Scan for the cell matching the given text and deliver its (X, Y) coordinate at center. 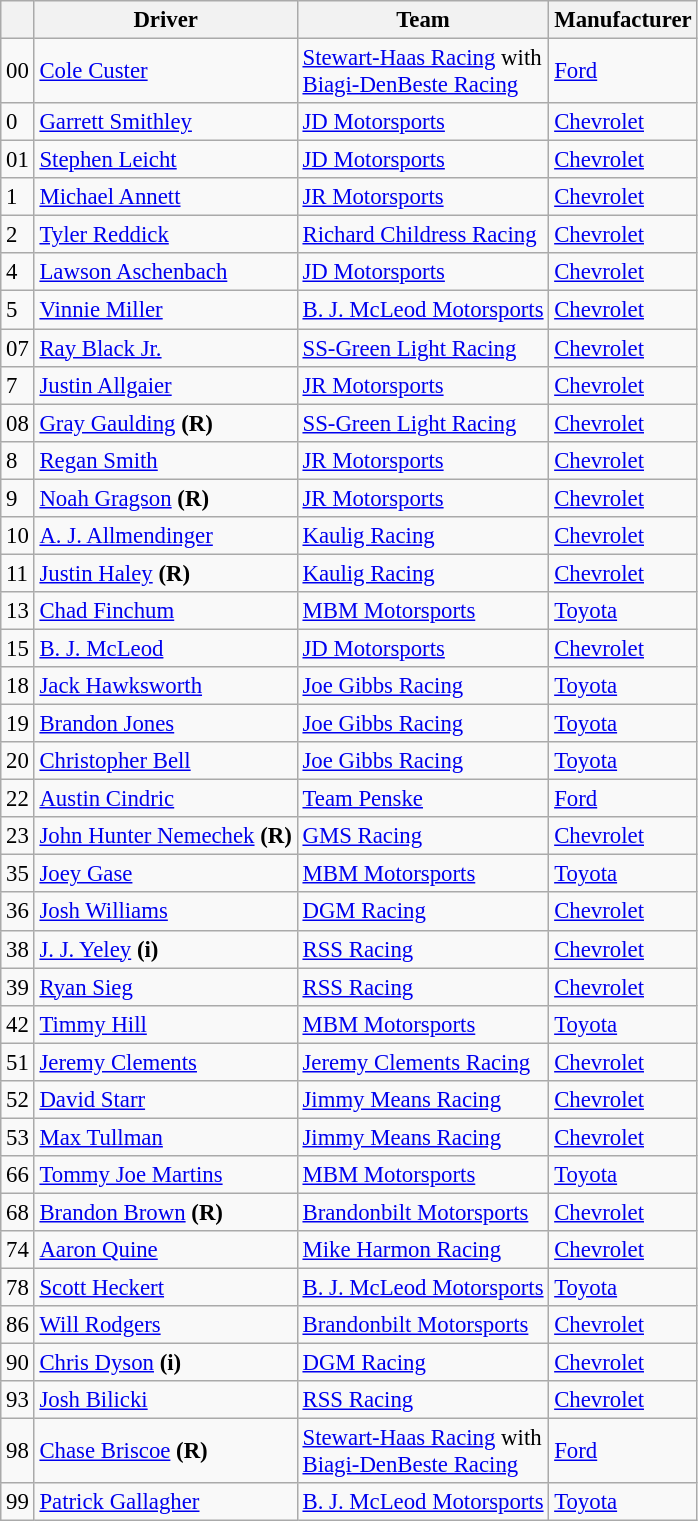
19 (18, 724)
2 (18, 235)
Timmy Hill (166, 1024)
John Hunter Nemechek (R) (166, 836)
53 (18, 1137)
David Starr (166, 1100)
A. J. Allmendinger (166, 536)
74 (18, 1250)
07 (18, 348)
36 (18, 912)
Joey Gase (166, 874)
8 (18, 460)
Noah Gragson (R) (166, 498)
51 (18, 1062)
Scott Heckert (166, 1288)
Mike Harmon Racing (423, 1250)
J. J. Yeley (i) (166, 949)
08 (18, 423)
18 (18, 686)
Gray Gaulding (R) (166, 423)
Ryan Sieg (166, 987)
86 (18, 1325)
Team Penske (423, 799)
Josh Bilicki (166, 1400)
98 (18, 1452)
1 (18, 197)
Garrett Smithley (166, 122)
Brandon Brown (R) (166, 1212)
20 (18, 761)
66 (18, 1175)
Justin Haley (R) (166, 573)
Team (423, 20)
Christopher Bell (166, 761)
Josh Williams (166, 912)
90 (18, 1363)
4 (18, 273)
Lawson Aschenbach (166, 273)
Richard Childress Racing (423, 235)
Austin Cindric (166, 799)
Jack Hawksworth (166, 686)
93 (18, 1400)
7 (18, 385)
B. J. McLeod (166, 648)
68 (18, 1212)
9 (18, 498)
39 (18, 987)
Ray Black Jr. (166, 348)
38 (18, 949)
Chase Briscoe (R) (166, 1452)
11 (18, 573)
Cole Custer (166, 72)
42 (18, 1024)
Manufacturer (623, 20)
10 (18, 536)
Jeremy Clements (166, 1062)
Max Tullman (166, 1137)
Tyler Reddick (166, 235)
Regan Smith (166, 460)
Brandon Jones (166, 724)
00 (18, 72)
Chad Finchum (166, 611)
13 (18, 611)
GMS Racing (423, 836)
Stephen Leicht (166, 160)
5 (18, 310)
01 (18, 160)
Vinnie Miller (166, 310)
35 (18, 874)
Jeremy Clements Racing (423, 1062)
Tommy Joe Martins (166, 1175)
Driver (166, 20)
15 (18, 648)
Will Rodgers (166, 1325)
52 (18, 1100)
Michael Annett (166, 197)
Aaron Quine (166, 1250)
Justin Allgaier (166, 385)
Chris Dyson (i) (166, 1363)
78 (18, 1288)
0 (18, 122)
23 (18, 836)
22 (18, 799)
